Search for the cell housing the specified text and yield its (x, y) center coordinate. 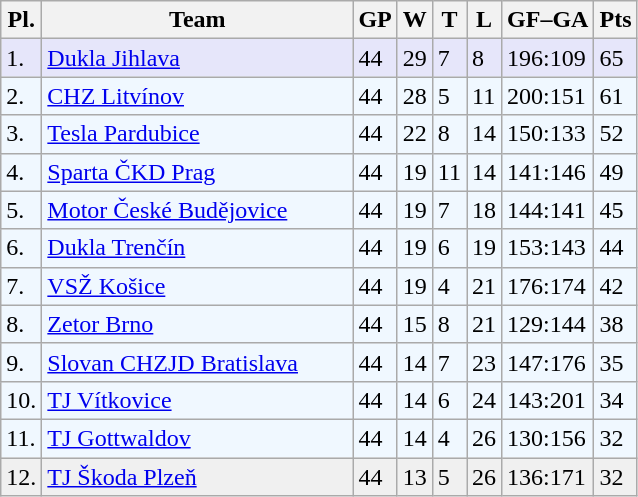
136:171 (548, 477)
5. (22, 210)
22 (414, 134)
143:201 (548, 400)
1. (22, 58)
24 (484, 400)
144:141 (548, 210)
Dukla Trenčín (198, 248)
150:133 (548, 134)
3. (22, 134)
153:143 (548, 248)
176:174 (548, 286)
TJ Gottwaldov (198, 438)
W (414, 20)
8. (22, 324)
Slovan CHZJD Bratislava (198, 362)
TJ Vítkovice (198, 400)
11. (22, 438)
65 (616, 58)
VSŽ Košice (198, 286)
9. (22, 362)
34 (616, 400)
38 (616, 324)
61 (616, 96)
Dukla Jihlava (198, 58)
GF–GA (548, 20)
49 (616, 172)
196:109 (548, 58)
Team (198, 20)
Pl. (22, 20)
12. (22, 477)
13 (414, 477)
18 (484, 210)
Pts (616, 20)
141:146 (548, 172)
T (449, 20)
Motor České Budějovice (198, 210)
2. (22, 96)
Tesla Pardubice (198, 134)
15 (414, 324)
Zetor Brno (198, 324)
200:151 (548, 96)
29 (414, 58)
35 (616, 362)
129:144 (548, 324)
130:156 (548, 438)
6. (22, 248)
L (484, 20)
52 (616, 134)
42 (616, 286)
Sparta ČKD Prag (198, 172)
10. (22, 400)
7. (22, 286)
4. (22, 172)
45 (616, 210)
GP (375, 20)
147:176 (548, 362)
CHZ Litvínov (198, 96)
28 (414, 96)
TJ Škoda Plzeň (198, 477)
23 (484, 362)
